Pinpoint the cell where the given text exists, returning its (X, Y) midpoint coordinate. 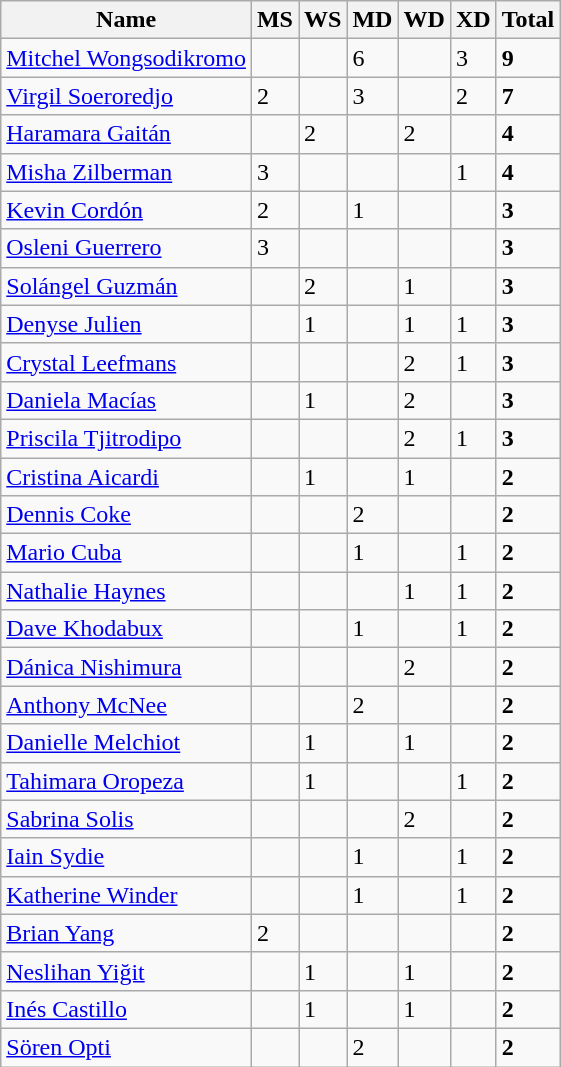
Neslihan Yiğit (126, 971)
Name (126, 20)
WS (322, 20)
XD (473, 20)
Haramara Gaitán (126, 134)
7 (528, 96)
Misha Zilberman (126, 172)
Dennis Coke (126, 515)
Priscila Tjitrodipo (126, 438)
Denyse Julien (126, 324)
Inés Castillo (126, 1009)
Daniela Macías (126, 400)
WD (424, 20)
Mitchel Wongsodikromo (126, 58)
Iain Sydie (126, 857)
MS (274, 20)
Mario Cuba (126, 553)
Solángel Guzmán (126, 286)
Tahimara Oropeza (126, 781)
9 (528, 58)
Crystal Leefmans (126, 362)
Danielle Melchiot (126, 743)
Sören Opti (126, 1047)
Brian Yang (126, 933)
Sabrina Solis (126, 819)
Katherine Winder (126, 895)
Dánica Nishimura (126, 667)
Total (528, 20)
Dave Khodabux (126, 629)
Virgil Soeroredjo (126, 96)
Osleni Guerrero (126, 248)
Anthony McNee (126, 705)
Cristina Aicardi (126, 477)
6 (372, 58)
MD (372, 20)
Nathalie Haynes (126, 591)
Kevin Cordón (126, 210)
